Scan for the cell matching the given text and deliver its [x, y] coordinate at center. 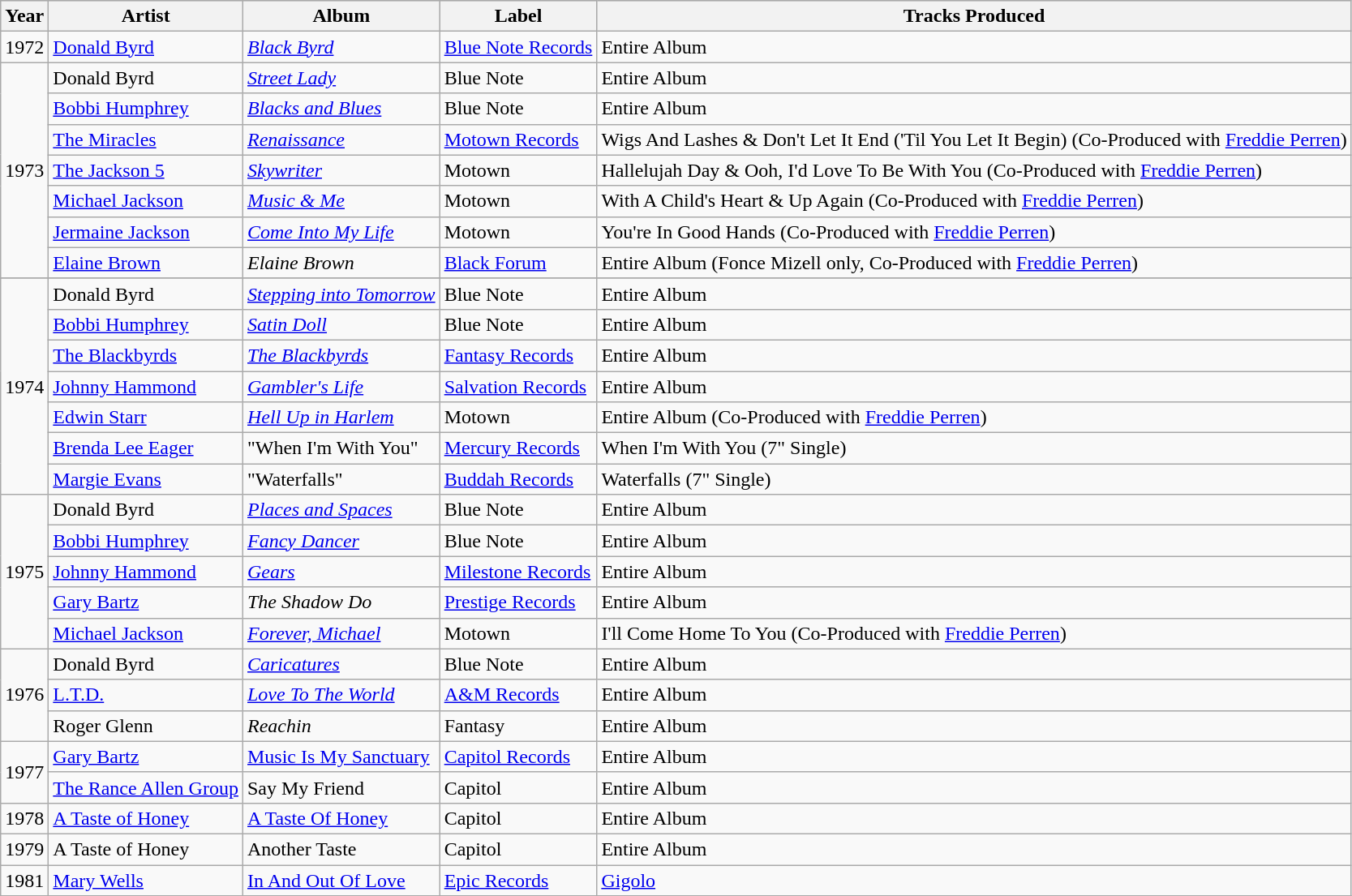
"When I'm With You" [341, 448]
Gigolo [974, 880]
Gears [341, 572]
1975 [24, 572]
Forever, Michael [341, 633]
Capitol Records [518, 757]
Black Forum [518, 263]
Renaissance [341, 139]
Wigs And Lashes & Don't Let It End ('Til You Let It Begin) (Co-Produced with Freddie Perren) [974, 139]
Places and Spaces [341, 510]
Black Byrd [341, 47]
The Shadow Do [341, 602]
Gambler's Life [341, 387]
Blacks and Blues [341, 109]
A&M Records [518, 695]
"Waterfalls" [341, 479]
Buddah Records [518, 479]
Jermaine Jackson [146, 232]
Come Into My Life [341, 232]
Music & Me [341, 201]
Milestone Records [518, 572]
Mercury Records [518, 448]
Salvation Records [518, 387]
Music Is My Sanctuary [341, 757]
1981 [24, 880]
Stepping into Tomorrow [341, 294]
In And Out Of Love [341, 880]
Fantasy Records [518, 355]
The Miracles [146, 139]
Hell Up in Harlem [341, 418]
Entire Album (Fonce Mizell only, Co-Produced with Freddie Perren) [974, 263]
Say My Friend [341, 787]
Fancy Dancer [341, 541]
Epic Records [518, 880]
Skywriter [341, 170]
Waterfalls (7" Single) [974, 479]
1977 [24, 772]
Blue Note Records [518, 47]
Fantasy [518, 726]
1974 [24, 386]
When I'm With You (7" Single) [974, 448]
Album [341, 16]
Reachin [341, 726]
Label [518, 16]
Entire Album (Co-Produced with Freddie Perren) [974, 418]
1979 [24, 849]
The Rance Allen Group [146, 787]
Edwin Starr [146, 418]
L.T.D. [146, 695]
Tracks Produced [974, 16]
I'll Come Home To You (Co-Produced with Freddie Perren) [974, 633]
The Jackson 5 [146, 170]
With A Child's Heart & Up Again (Co-Produced with Freddie Perren) [974, 201]
1978 [24, 818]
Street Lady [341, 78]
Brenda Lee Eager [146, 448]
Margie Evans [146, 479]
Year [24, 16]
1976 [24, 695]
A Taste Of Honey [341, 818]
1972 [24, 47]
Motown Records [518, 139]
1973 [24, 170]
Roger Glenn [146, 726]
Mary Wells [146, 880]
Hallelujah Day & Ooh, I'd Love To Be With You (Co-Produced with Freddie Perren) [974, 170]
Artist [146, 16]
Prestige Records [518, 602]
You're In Good Hands (Co-Produced with Freddie Perren) [974, 232]
Satin Doll [341, 324]
Another Taste [341, 849]
Love To The World [341, 695]
Caricatures [341, 664]
